Determine the [x, y] coordinate at the center of the cell enclosing the given text.  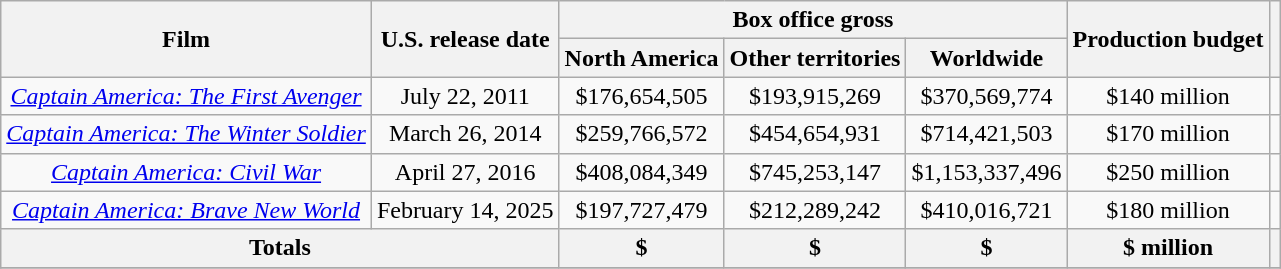
$193,915,269 [815, 96]
February 14, 2025 [465, 210]
$410,016,721 [986, 210]
$212,289,242 [815, 210]
Production budget [1168, 39]
Captain America: Civil War [186, 172]
Captain America: The First Avenger [186, 96]
April 27, 2016 [465, 172]
$140 million [1168, 96]
March 26, 2014 [465, 134]
$259,766,572 [642, 134]
$454,654,931 [815, 134]
Other territories [815, 58]
Captain America: Brave New World [186, 210]
$180 million [1168, 210]
Totals [280, 248]
$714,421,503 [986, 134]
$197,727,479 [642, 210]
$ million [1168, 248]
$408,084,349 [642, 172]
$176,654,505 [642, 96]
North America [642, 58]
Box office gross [813, 20]
$1,153,337,496 [986, 172]
$250 million [1168, 172]
Worldwide [986, 58]
July 22, 2011 [465, 96]
$370,569,774 [986, 96]
$745,253,147 [815, 172]
Film [186, 39]
Captain America: The Winter Soldier [186, 134]
$170 million [1168, 134]
U.S. release date [465, 39]
